Find where the given text appears and provide that cell's center as (X, Y) coordinate. 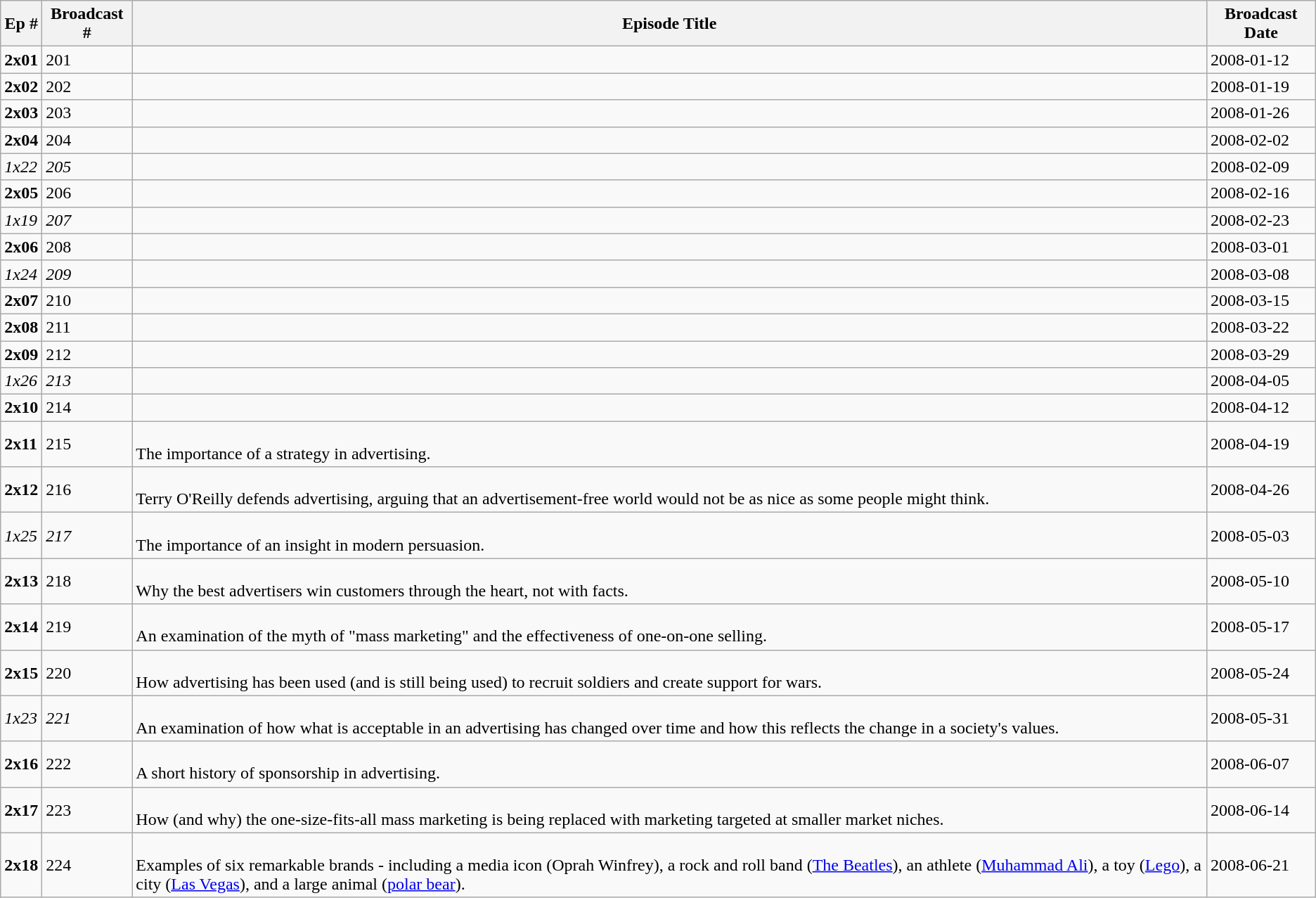
Terry O'Reilly defends advertising, arguing that an advertisement-free world would not be as nice as some people might think. (669, 489)
2008-04-05 (1261, 381)
2008-02-23 (1261, 220)
2008-01-19 (1261, 86)
How advertising has been used (and is still being used) to recruit soldiers and create support for wars. (669, 672)
2x14 (21, 627)
2008-05-10 (1261, 581)
2008-02-09 (1261, 167)
2008-03-15 (1261, 300)
2008-01-26 (1261, 113)
2008-01-12 (1261, 60)
2x08 (21, 327)
2x04 (21, 140)
Why the best advertisers win customers through the heart, not with facts. (669, 581)
218 (87, 581)
217 (87, 536)
204 (87, 140)
2008-02-02 (1261, 140)
213 (87, 381)
Broadcast Date (1261, 24)
Episode Title (669, 24)
1x24 (21, 274)
2008-03-29 (1261, 354)
2008-03-08 (1261, 274)
206 (87, 193)
2x17 (21, 810)
1x22 (21, 167)
2008-04-12 (1261, 408)
2008-03-22 (1261, 327)
201 (87, 60)
The importance of an insight in modern persuasion. (669, 536)
2x10 (21, 408)
1x25 (21, 536)
220 (87, 672)
209 (87, 274)
216 (87, 489)
A short history of sponsorship in advertising. (669, 764)
2x05 (21, 193)
2008-06-14 (1261, 810)
1x26 (21, 381)
The importance of a strategy in advertising. (669, 444)
2x09 (21, 354)
205 (87, 167)
223 (87, 810)
2x13 (21, 581)
Broadcast # (87, 24)
219 (87, 627)
214 (87, 408)
2008-02-16 (1261, 193)
207 (87, 220)
2008-05-17 (1261, 627)
2x12 (21, 489)
202 (87, 86)
How (and why) the one-size-fits-all mass marketing is being replaced with marketing targeted at smaller market niches. (669, 810)
1x23 (21, 719)
2008-04-19 (1261, 444)
2008-06-21 (1261, 865)
210 (87, 300)
208 (87, 247)
215 (87, 444)
1x19 (21, 220)
2x01 (21, 60)
2008-05-24 (1261, 672)
2008-03-01 (1261, 247)
222 (87, 764)
2x06 (21, 247)
An examination of how what is acceptable in an advertising has changed over time and how this reflects the change in a society's values. (669, 719)
224 (87, 865)
2x07 (21, 300)
2x03 (21, 113)
211 (87, 327)
An examination of the myth of "mass marketing" and the effectiveness of one-on-one selling. (669, 627)
2008-04-26 (1261, 489)
2008-06-07 (1261, 764)
2x15 (21, 672)
212 (87, 354)
221 (87, 719)
203 (87, 113)
2x18 (21, 865)
2x02 (21, 86)
2x11 (21, 444)
Ep # (21, 24)
2008-05-31 (1261, 719)
2008-05-03 (1261, 536)
2x16 (21, 764)
